Locate the cell with the specified text and output its [x, y] center coordinate. 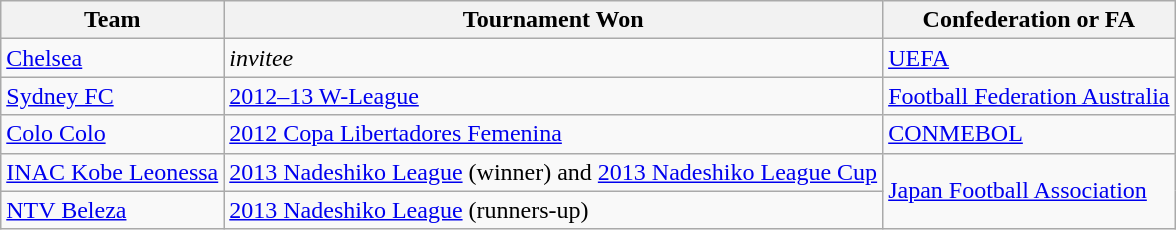
Sydney FC [112, 96]
invitee [554, 58]
Team [112, 20]
2012–13 W-League [554, 96]
UEFA [1029, 58]
2013 Nadeshiko League (winner) and 2013 Nadeshiko League Cup [554, 172]
INAC Kobe Leonessa [112, 172]
2012 Copa Libertadores Femenina [554, 134]
NTV Beleza [112, 210]
Colo Colo [112, 134]
Japan Football Association [1029, 191]
2013 Nadeshiko League (runners-up) [554, 210]
Confederation or FA [1029, 20]
Tournament Won [554, 20]
Chelsea [112, 58]
CONMEBOL [1029, 134]
Football Federation Australia [1029, 96]
